Determine the [X, Y] coordinate at the center of the cell enclosing the given text.  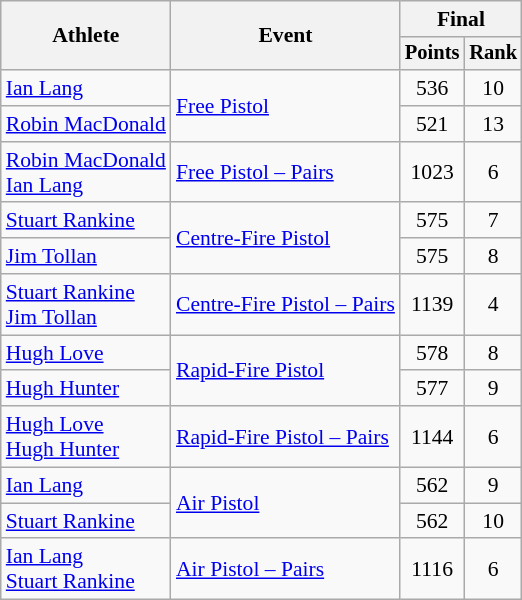
Final [461, 19]
521 [432, 124]
Air Pistol [286, 504]
7 [493, 221]
Points [432, 54]
Event [286, 36]
1144 [432, 436]
1139 [432, 304]
Stuart RankineJim Tollan [86, 304]
Rapid-Fire Pistol – Pairs [286, 436]
Robin MacDonaldIan Lang [86, 172]
4 [493, 304]
577 [432, 389]
Free Pistol – Pairs [286, 172]
Air Pistol – Pairs [286, 570]
Athlete [86, 36]
Rapid-Fire Pistol [286, 370]
Ian LangStuart Rankine [86, 570]
Rank [493, 54]
Hugh LoveHugh Hunter [86, 436]
Hugh Hunter [86, 389]
536 [432, 88]
13 [493, 124]
Jim Tollan [86, 256]
Hugh Love [86, 353]
578 [432, 353]
Centre-Fire Pistol [286, 238]
Free Pistol [286, 106]
Robin MacDonald [86, 124]
Centre-Fire Pistol – Pairs [286, 304]
1023 [432, 172]
1116 [432, 570]
